Return the (X, Y) coordinate for the center point of the cell that contains the specified text.  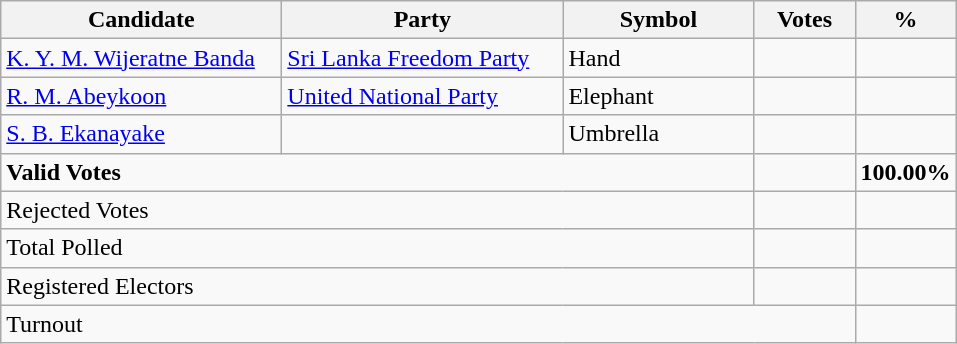
Elephant (658, 96)
Symbol (658, 20)
Total Polled (378, 248)
Candidate (142, 20)
Votes (804, 20)
100.00% (906, 172)
Umbrella (658, 134)
Sri Lanka Freedom Party (422, 58)
% (906, 20)
K. Y. M. Wijeratne Banda (142, 58)
Valid Votes (378, 172)
Turnout (428, 324)
S. B. Ekanayake (142, 134)
Party (422, 20)
United National Party (422, 96)
R. M. Abeykoon (142, 96)
Rejected Votes (378, 210)
Registered Electors (378, 286)
Hand (658, 58)
